Return [x, y] of the center of cell containing provided text 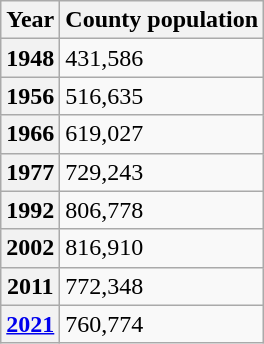
1992 [30, 210]
816,910 [162, 248]
1966 [30, 134]
760,774 [162, 324]
Year [30, 20]
1956 [30, 96]
516,635 [162, 96]
431,586 [162, 58]
2002 [30, 248]
2011 [30, 286]
2021 [30, 324]
806,778 [162, 210]
1977 [30, 172]
1948 [30, 58]
County population [162, 20]
729,243 [162, 172]
772,348 [162, 286]
619,027 [162, 134]
